For the text-containing cell, return its midpoint in [X, Y] coordinate format. 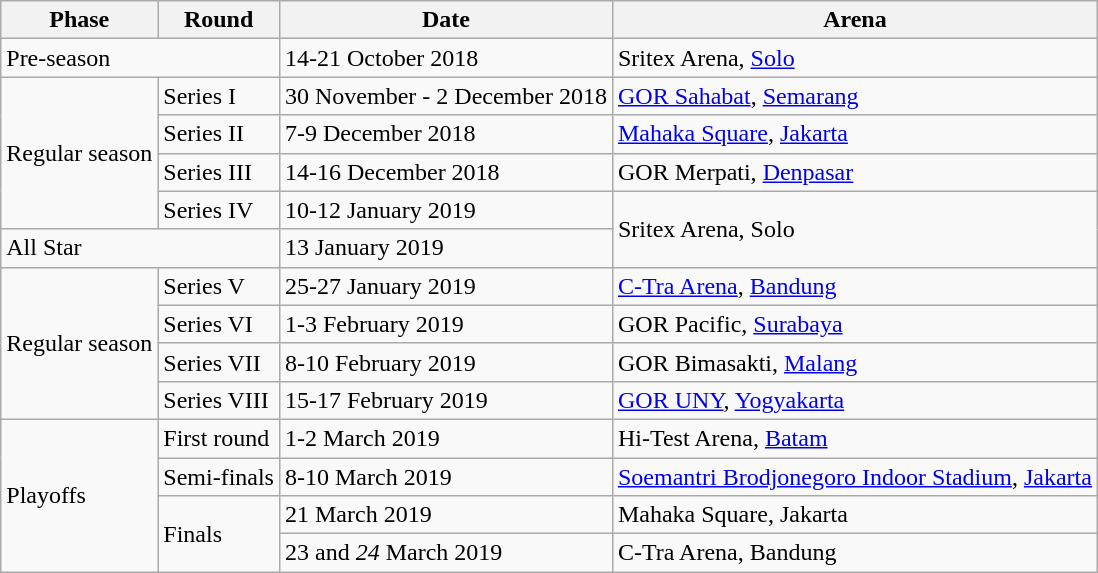
Series VIII [219, 400]
Series III [219, 172]
GOR Merpati, Denpasar [854, 172]
30 November - 2 December 2018 [446, 96]
Phase [80, 20]
Series VII [219, 362]
Arena [854, 20]
Playoffs [80, 495]
7-9 December 2018 [446, 134]
1-2 March 2019 [446, 438]
Soemantri Brodjonegoro Indoor Stadium, Jakarta [854, 477]
13 January 2019 [446, 248]
GOR Pacific, Surabaya [854, 324]
GOR UNY, Yogyakarta [854, 400]
15-17 February 2019 [446, 400]
Series VI [219, 324]
Pre-season [140, 58]
Hi-Test Arena, Batam [854, 438]
Round [219, 20]
All Star [140, 248]
25-27 January 2019 [446, 286]
8-10 March 2019 [446, 477]
8-10 February 2019 [446, 362]
14-16 December 2018 [446, 172]
10-12 January 2019 [446, 210]
1-3 February 2019 [446, 324]
Semi-finals [219, 477]
Finals [219, 534]
Series IV [219, 210]
21 March 2019 [446, 515]
Series V [219, 286]
GOR Bimasakti, Malang [854, 362]
Series II [219, 134]
First round [219, 438]
14-21 October 2018 [446, 58]
GOR Sahabat, Semarang [854, 96]
23 and 24 March 2019 [446, 553]
Date [446, 20]
Series I [219, 96]
